Return [x, y] of the center of cell containing provided text 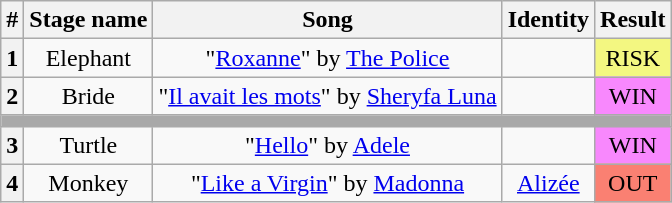
Song [328, 20]
Turtle [88, 145]
Result [633, 20]
"Il avait les mots" by Sheryfa Luna [328, 96]
# [12, 20]
Alizée [548, 183]
Elephant [88, 58]
RISK [633, 58]
1 [12, 58]
4 [12, 183]
OUT [633, 183]
"Hello" by Adele [328, 145]
3 [12, 145]
2 [12, 96]
Identity [548, 20]
"Like a Virgin" by Madonna [328, 183]
Bride [88, 96]
Monkey [88, 183]
"Roxanne" by The Police [328, 58]
Stage name [88, 20]
